From the cell containing the given text, extract its center point as (X, Y) coordinate. 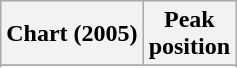
Chart (2005) (72, 34)
Peakposition (189, 34)
